Return the [x, y] coordinate for the center point of the cell that contains the specified text.  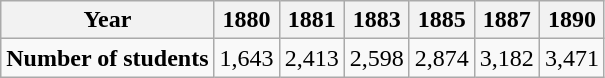
1885 [442, 20]
1880 [246, 20]
2,874 [442, 58]
1883 [376, 20]
Number of students [108, 58]
2,413 [312, 58]
2,598 [376, 58]
1887 [506, 20]
1881 [312, 20]
Year [108, 20]
1,643 [246, 58]
3,182 [506, 58]
3,471 [572, 58]
1890 [572, 20]
